Identify which cell holds the provided text, then report its (x, y) central coordinate. 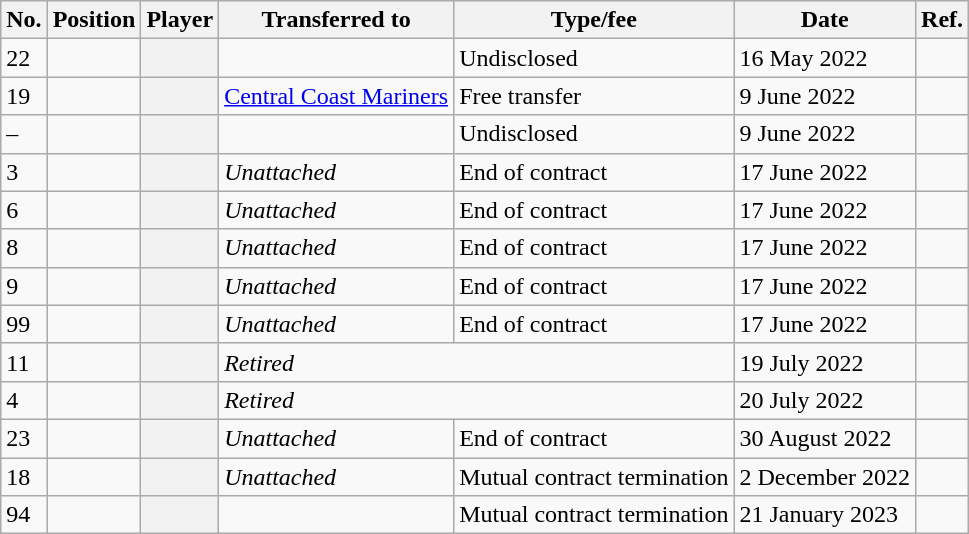
No. (24, 20)
Date (825, 20)
20 July 2022 (825, 400)
3 (24, 172)
6 (24, 210)
9 (24, 286)
Type/fee (594, 20)
94 (24, 515)
99 (24, 324)
8 (24, 248)
Ref. (942, 20)
22 (24, 58)
4 (24, 400)
18 (24, 477)
Transferred to (336, 20)
30 August 2022 (825, 438)
Central Coast Mariners (336, 96)
Player (180, 20)
2 December 2022 (825, 477)
16 May 2022 (825, 58)
Free transfer (594, 96)
Position (94, 20)
19 July 2022 (825, 362)
11 (24, 362)
23 (24, 438)
21 January 2023 (825, 515)
19 (24, 96)
– (24, 134)
